Locate the cell with the specified text and output its (X, Y) center coordinate. 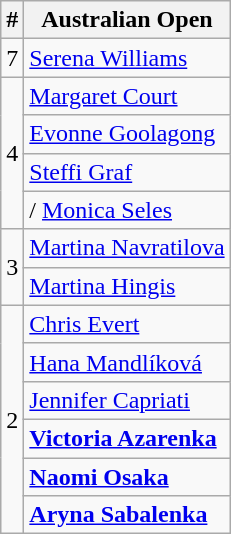
Serena Williams (127, 58)
/ Monica Seles (127, 210)
Martina Navratilova (127, 248)
# (12, 20)
Evonne Goolagong (127, 134)
Aryna Sabalenka (127, 515)
2 (12, 419)
4 (12, 153)
Martina Hingis (127, 286)
Naomi Osaka (127, 477)
Victoria Azarenka (127, 438)
Australian Open (127, 20)
Hana Mandlíková (127, 362)
7 (12, 58)
Steffi Graf (127, 172)
Chris Evert (127, 324)
Margaret Court (127, 96)
Jennifer Capriati (127, 400)
3 (12, 267)
